Provide the [X, Y] coordinate of the cell's center where the given text is located.  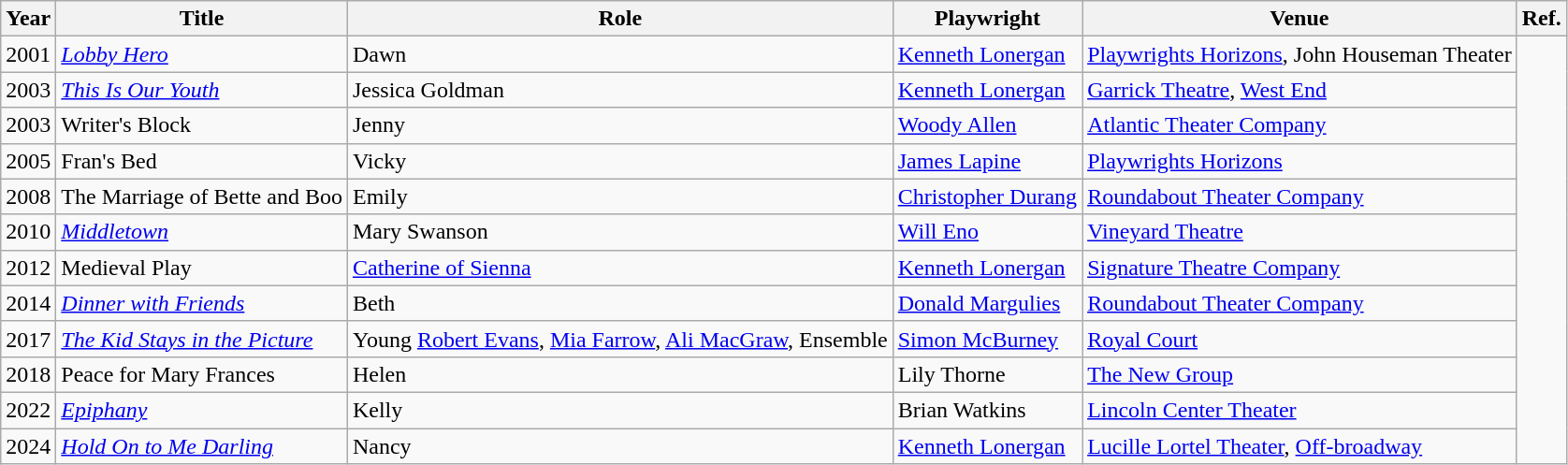
Young Robert Evans, Mia Farrow, Ali MacGraw, Ensemble [619, 339]
Lobby Hero [202, 54]
2008 [28, 196]
Emily [619, 196]
Kelly [619, 410]
Simon McBurney [987, 339]
Role [619, 19]
Jessica Goldman [619, 90]
Atlantic Theater Company [1300, 125]
Writer's Block [202, 125]
Lily Thorne [987, 374]
Ref. [1542, 19]
Lucille Lortel Theater, Off-broadway [1300, 446]
Vicky [619, 161]
2001 [28, 54]
2018 [28, 374]
Title [202, 19]
Helen [619, 374]
Playwrights Horizons [1300, 161]
Lincoln Center Theater [1300, 410]
Dinner with Friends [202, 303]
The New Group [1300, 374]
Donald Margulies [987, 303]
Dawn [619, 54]
Catherine of Sienna [619, 268]
James Lapine [987, 161]
Signature Theatre Company [1300, 268]
The Marriage of Bette and Boo [202, 196]
Epiphany [202, 410]
Year [28, 19]
Woody Allen [987, 125]
2022 [28, 410]
2005 [28, 161]
Peace for Mary Frances [202, 374]
Garrick Theatre, West End [1300, 90]
Christopher Durang [987, 196]
Brian Watkins [987, 410]
2012 [28, 268]
This Is Our Youth [202, 90]
Nancy [619, 446]
2017 [28, 339]
Beth [619, 303]
Playwright [987, 19]
Mary Swanson [619, 232]
Jenny [619, 125]
2010 [28, 232]
Fran's Bed [202, 161]
Hold On to Me Darling [202, 446]
Royal Court [1300, 339]
Middletown [202, 232]
Will Eno [987, 232]
Medieval Play [202, 268]
Playwrights Horizons, John Houseman Theater [1300, 54]
2024 [28, 446]
The Kid Stays in the Picture [202, 339]
Vineyard Theatre [1300, 232]
Venue [1300, 19]
2014 [28, 303]
